Provide the [X, Y] coordinate of the cell's center where the given text is located.  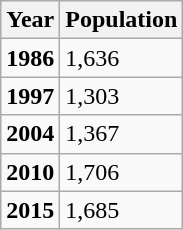
2015 [30, 210]
Year [30, 20]
Population [122, 20]
1997 [30, 96]
1,367 [122, 134]
1,303 [122, 96]
2010 [30, 172]
1986 [30, 58]
1,685 [122, 210]
1,706 [122, 172]
2004 [30, 134]
1,636 [122, 58]
